Capture the cell that displays the provided text and extract its [X, Y] central coordinate. 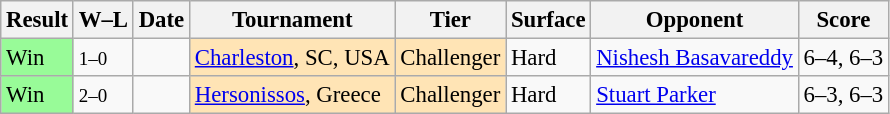
1–0 [103, 58]
Tier [450, 20]
Stuart Parker [694, 95]
Charleston, SC, USA [292, 58]
Result [38, 20]
6–3, 6–3 [843, 95]
6–4, 6–3 [843, 58]
Opponent [694, 20]
Score [843, 20]
Hersonissos, Greece [292, 95]
Date [161, 20]
W–L [103, 20]
Tournament [292, 20]
Nishesh Basavareddy [694, 58]
Surface [548, 20]
2–0 [103, 95]
